Scan for the cell matching the given text and deliver its (x, y) coordinate at center. 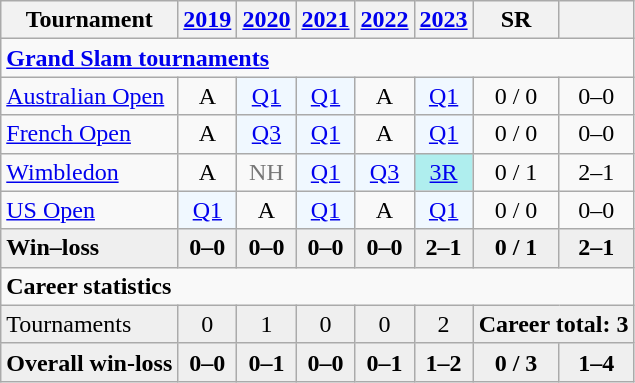
Career statistics (318, 286)
3R (444, 172)
Tournament (90, 20)
Tournaments (90, 324)
2 (444, 324)
French Open (90, 134)
1–4 (596, 362)
Wimbledon (90, 172)
0 / 3 (516, 362)
2022 (384, 20)
2023 (444, 20)
Grand Slam tournaments (318, 58)
2020 (266, 20)
US Open (90, 210)
Career total: 3 (554, 324)
1 (266, 324)
NH (266, 172)
2019 (208, 20)
Win–loss (90, 248)
2021 (326, 20)
SR (516, 20)
1–2 (444, 362)
Australian Open (90, 96)
Overall win-loss (90, 362)
